Search for the cell housing the specified text and yield its [x, y] center coordinate. 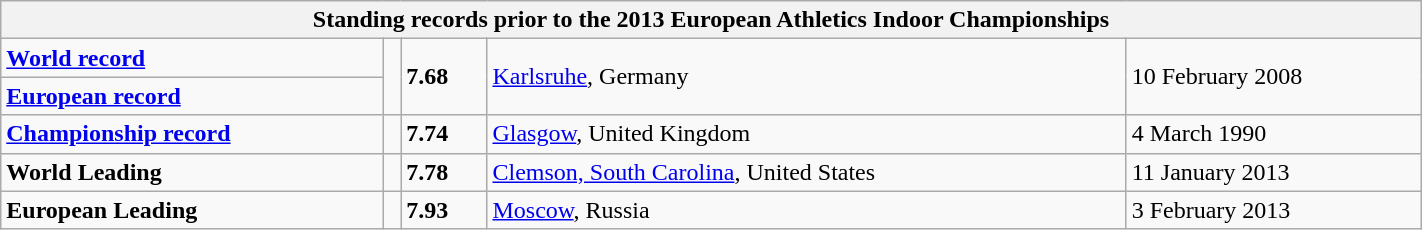
7.93 [444, 210]
7.68 [444, 77]
Karlsruhe, Germany [806, 77]
10 February 2008 [1274, 77]
Standing records prior to the 2013 European Athletics Indoor Championships [711, 20]
European Leading [192, 210]
3 February 2013 [1274, 210]
Glasgow, United Kingdom [806, 134]
Moscow, Russia [806, 210]
European record [192, 96]
4 March 1990 [1274, 134]
11 January 2013 [1274, 172]
World record [192, 58]
Clemson, South Carolina, United States [806, 172]
World Leading [192, 172]
Championship record [192, 134]
7.78 [444, 172]
7.74 [444, 134]
